Find where the given text appears and provide that cell's center as (X, Y) coordinate. 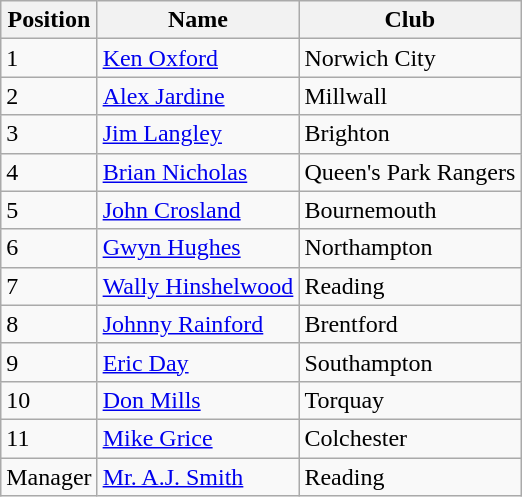
5 (49, 210)
Wally Hinshelwood (198, 286)
Brighton (410, 134)
11 (49, 438)
Brian Nicholas (198, 172)
3 (49, 134)
Torquay (410, 400)
Bournemouth (410, 210)
7 (49, 286)
Jim Langley (198, 134)
8 (49, 324)
Colchester (410, 438)
Name (198, 20)
Eric Day (198, 362)
10 (49, 400)
Norwich City (410, 58)
Mike Grice (198, 438)
Don Mills (198, 400)
Millwall (410, 96)
6 (49, 248)
2 (49, 96)
Alex Jardine (198, 96)
Ken Oxford (198, 58)
Northampton (410, 248)
Queen's Park Rangers (410, 172)
John Crosland (198, 210)
Manager (49, 477)
Mr. A.J. Smith (198, 477)
Club (410, 20)
9 (49, 362)
Position (49, 20)
1 (49, 58)
Brentford (410, 324)
4 (49, 172)
Gwyn Hughes (198, 248)
Johnny Rainford (198, 324)
Southampton (410, 362)
